Identify which cell holds the provided text, then report its [X, Y] central coordinate. 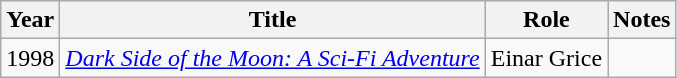
Notes [642, 20]
1998 [30, 58]
Role [546, 20]
Einar Grice [546, 58]
Title [272, 20]
Year [30, 20]
Dark Side of the Moon: A Sci-Fi Adventure [272, 58]
